Provide the [X, Y] coordinate of the cell's center where the given text is located.  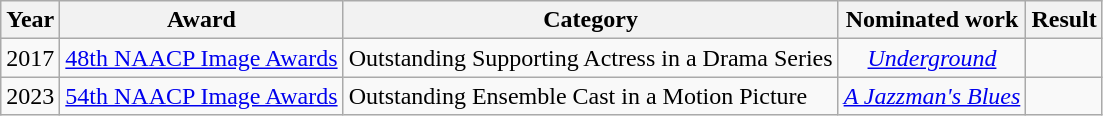
Underground [932, 58]
Category [590, 20]
54th NAACP Image Awards [202, 96]
Award [202, 20]
Nominated work [932, 20]
Result [1064, 20]
A Jazzman's Blues [932, 96]
Outstanding Supporting Actress in a Drama Series [590, 58]
2017 [30, 58]
48th NAACP Image Awards [202, 58]
Year [30, 20]
Outstanding Ensemble Cast in a Motion Picture [590, 96]
2023 [30, 96]
